Scan for the cell matching the given text and deliver its [x, y] coordinate at center. 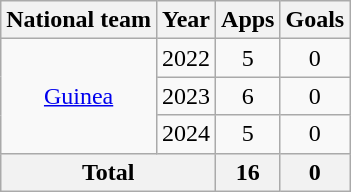
Total [108, 172]
Apps [248, 20]
Year [186, 20]
Goals [315, 20]
Guinea [79, 96]
2022 [186, 58]
16 [248, 172]
National team [79, 20]
6 [248, 96]
2024 [186, 134]
2023 [186, 96]
